Search for the cell housing the specified text and yield its (X, Y) center coordinate. 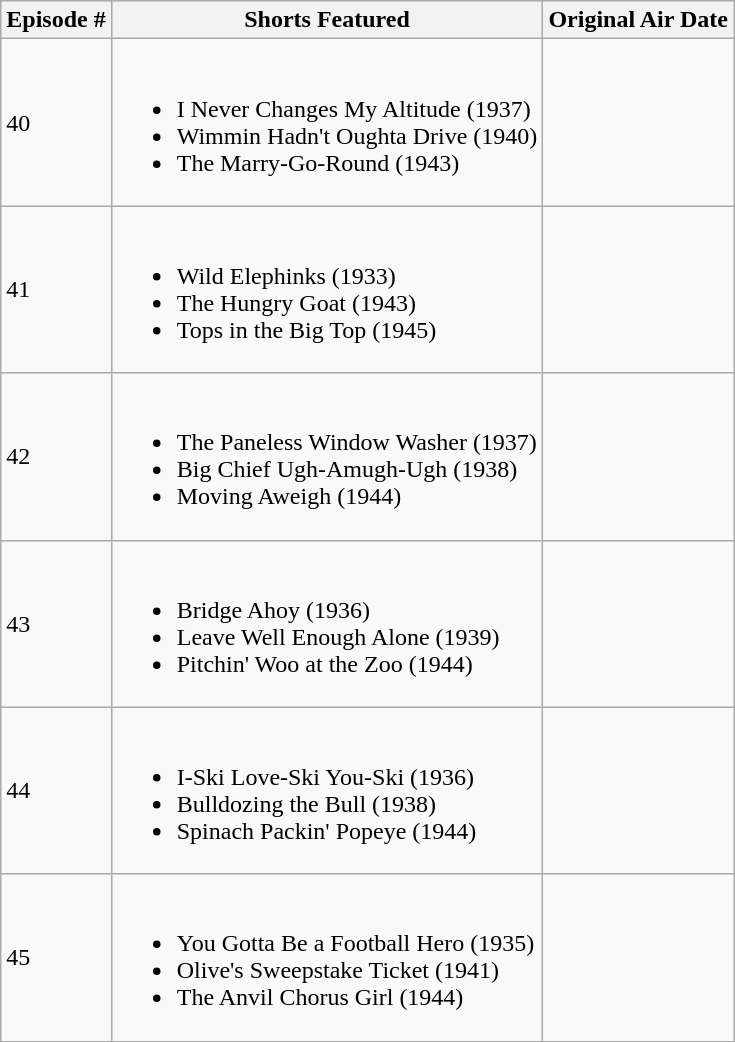
I-Ski Love-Ski You-Ski (1936)Bulldozing the Bull (1938)Spinach Packin' Popeye (1944) (327, 790)
42 (56, 456)
The Paneless Window Washer (1937)Big Chief Ugh-Amugh-Ugh (1938)Moving Aweigh (1944) (327, 456)
40 (56, 122)
You Gotta Be a Football Hero (1935)Olive's Sweepstake Ticket (1941)The Anvil Chorus Girl (1944) (327, 958)
Original Air Date (638, 20)
43 (56, 624)
Shorts Featured (327, 20)
Episode # (56, 20)
Wild Elephinks (1933)The Hungry Goat (1943)Tops in the Big Top (1945) (327, 290)
I Never Changes My Altitude (1937)Wimmin Hadn't Oughta Drive (1940)The Marry-Go-Round (1943) (327, 122)
44 (56, 790)
Bridge Ahoy (1936)Leave Well Enough Alone (1939)Pitchin' Woo at the Zoo (1944) (327, 624)
41 (56, 290)
45 (56, 958)
